Search for the cell housing the specified text and yield its (x, y) center coordinate. 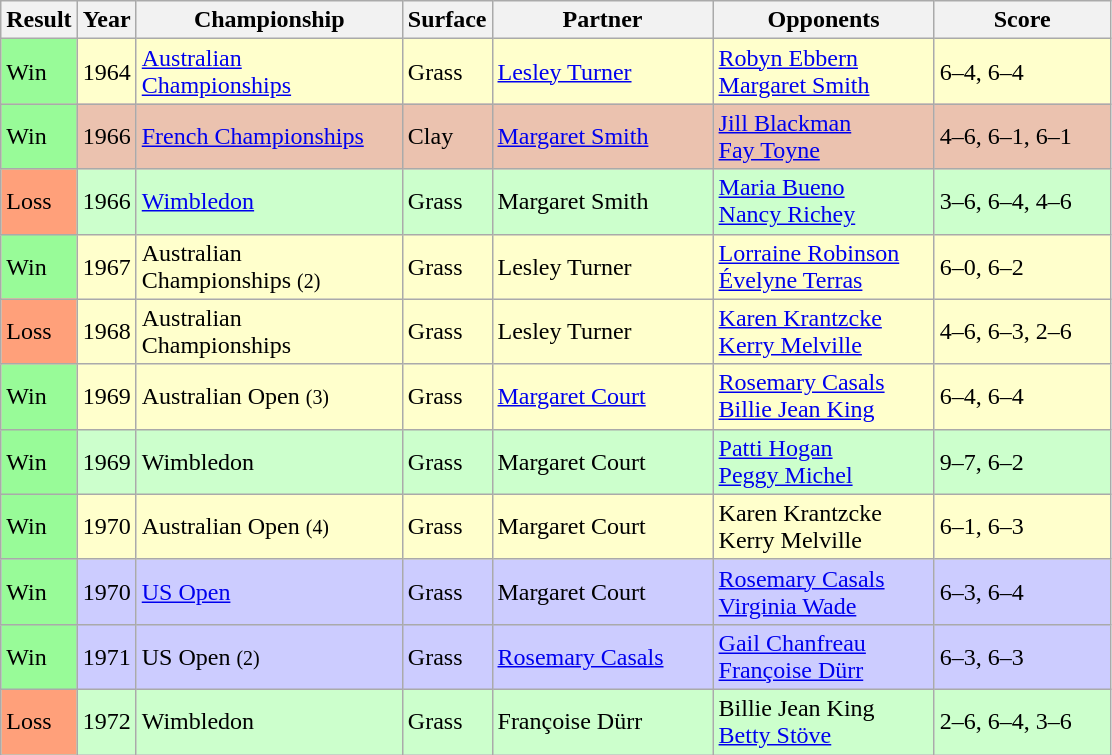
US Open (269, 592)
4–6, 6–1, 6–1 (1022, 136)
3–6, 6–4, 4–6 (1022, 202)
2–6, 6–4, 3–6 (1022, 722)
9–7, 6–2 (1022, 462)
6–3, 6–3 (1022, 656)
Year (106, 20)
Maria Bueno Nancy Richey (824, 202)
Patti Hogan Peggy Michel (824, 462)
Gail Chanfreau Françoise Dürr (824, 656)
US Open (2) (269, 656)
Jill Blackman Fay Toyne (824, 136)
Australian Open (3) (269, 396)
Score (1022, 20)
Françoise Dürr (602, 722)
French Championships (269, 136)
Rosemary Casals Virginia Wade (824, 592)
6–1, 6–3 (1022, 526)
Championship (269, 20)
1972 (106, 722)
Rosemary Casals (602, 656)
Rosemary Casals Billie Jean King (824, 396)
1964 (106, 72)
Partner (602, 20)
1971 (106, 656)
Australian Championships (2) (269, 266)
Billie Jean King Betty Stöve (824, 722)
Result (39, 20)
Robyn Ebbern Margaret Smith (824, 72)
4–6, 6–3, 2–6 (1022, 332)
6–3, 6–4 (1022, 592)
Clay (447, 136)
Lorraine Robinson Évelyne Terras (824, 266)
1967 (106, 266)
Opponents (824, 20)
1968 (106, 332)
Australian Open (4) (269, 526)
6–0, 6–2 (1022, 266)
Surface (447, 20)
